Determine the [X, Y] coordinate at the center of the cell enclosing the given text.  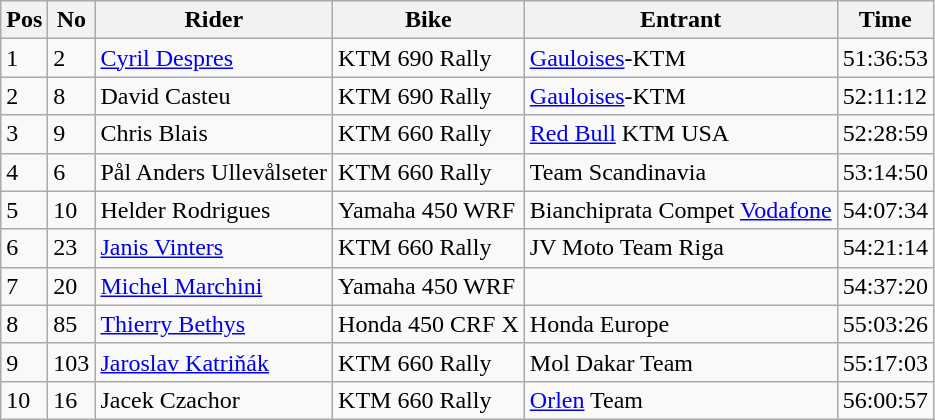
Thierry Bethys [214, 324]
Red Bull KTM USA [680, 134]
23 [72, 248]
3 [24, 134]
Bianchiprata Compet Vodafone [680, 210]
85 [72, 324]
Time [885, 20]
55:03:26 [885, 324]
56:00:57 [885, 400]
Helder Rodrigues [214, 210]
51:36:53 [885, 58]
54:37:20 [885, 286]
Pål Anders Ullevålseter [214, 172]
52:28:59 [885, 134]
Bike [429, 20]
Jacek Czachor [214, 400]
Orlen Team [680, 400]
No [72, 20]
Michel Marchini [214, 286]
103 [72, 362]
Rider [214, 20]
Entrant [680, 20]
20 [72, 286]
Team Scandinavia [680, 172]
4 [24, 172]
Mol Dakar Team [680, 362]
54:07:34 [885, 210]
David Casteu [214, 96]
Pos [24, 20]
JV Moto Team Riga [680, 248]
Honda 450 CRF X [429, 324]
54:21:14 [885, 248]
Jaroslav Katriňák [214, 362]
53:14:50 [885, 172]
52:11:12 [885, 96]
5 [24, 210]
1 [24, 58]
16 [72, 400]
Cyril Despres [214, 58]
55:17:03 [885, 362]
Janis Vinters [214, 248]
Chris Blais [214, 134]
7 [24, 286]
Honda Europe [680, 324]
